From the cell containing the given text, extract its center point as [x, y] coordinate. 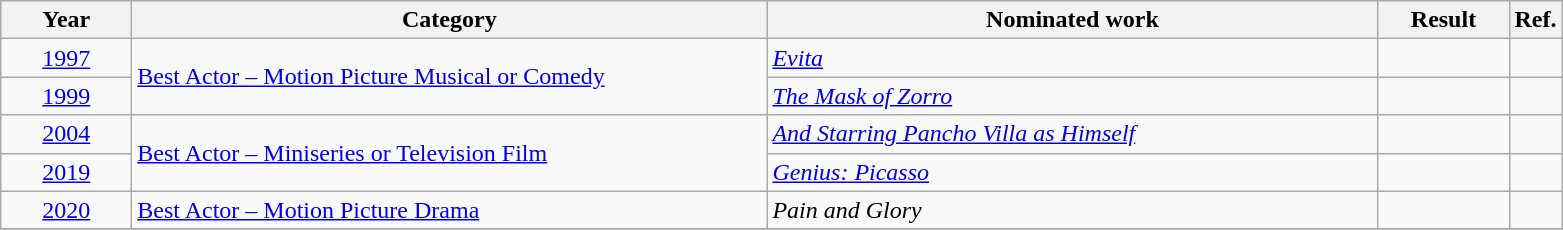
Best Actor – Motion Picture Musical or Comedy [450, 77]
Evita [1072, 58]
Result [1444, 20]
Best Actor – Miniseries or Television Film [450, 153]
The Mask of Zorro [1072, 96]
2019 [66, 172]
Year [66, 20]
Best Actor – Motion Picture Drama [450, 210]
2020 [66, 210]
And Starring Pancho Villa as Himself [1072, 134]
Ref. [1536, 20]
Nominated work [1072, 20]
1999 [66, 96]
1997 [66, 58]
Pain and Glory [1072, 210]
Category [450, 20]
Genius: Picasso [1072, 172]
2004 [66, 134]
